Provide the (x, y) coordinate of the cell's center where the given text is located.  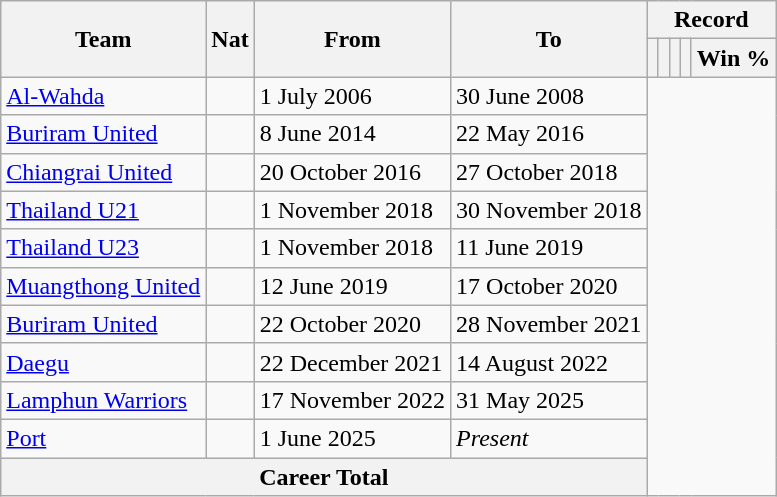
30 November 2018 (549, 210)
12 June 2019 (352, 286)
Nat (230, 39)
20 October 2016 (352, 172)
Team (104, 39)
28 November 2021 (549, 324)
Al-Wahda (104, 96)
22 December 2021 (352, 362)
Lamphun Warriors (104, 400)
Muangthong United (104, 286)
To (549, 39)
Chiangrai United (104, 172)
31 May 2025 (549, 400)
8 June 2014 (352, 134)
From (352, 39)
1 July 2006 (352, 96)
27 October 2018 (549, 172)
Port (104, 438)
Career Total (324, 477)
Daegu (104, 362)
22 May 2016 (549, 134)
30 June 2008 (549, 96)
Thailand U21 (104, 210)
14 August 2022 (549, 362)
22 October 2020 (352, 324)
17 November 2022 (352, 400)
Win % (734, 58)
17 October 2020 (549, 286)
Present (549, 438)
11 June 2019 (549, 248)
1 June 2025 (352, 438)
Record (712, 20)
Thailand U23 (104, 248)
